Determine the (X, Y) coordinate at the center of the cell enclosing the given text.  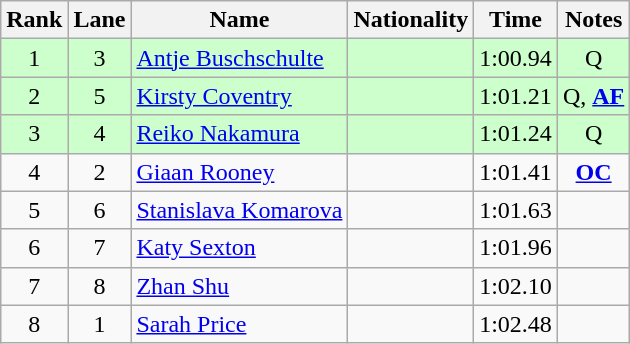
Time (516, 20)
Kirsty Coventry (240, 96)
Notes (593, 20)
1:00.94 (516, 58)
Q, AF (593, 96)
Antje Buschschulte (240, 58)
Zhan Shu (240, 286)
1:01.21 (516, 96)
Katy Sexton (240, 248)
OC (593, 172)
Sarah Price (240, 324)
1:01.41 (516, 172)
Reiko Nakamura (240, 134)
Giaan Rooney (240, 172)
Name (240, 20)
Rank (34, 20)
1:02.48 (516, 324)
Nationality (411, 20)
1:01.24 (516, 134)
1:01.63 (516, 210)
1:01.96 (516, 248)
Stanislava Komarova (240, 210)
Lane (100, 20)
1:02.10 (516, 286)
